Return the (x, y) coordinate for the center point of the cell that contains the specified text.  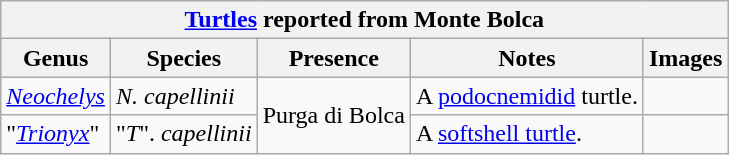
A podocnemidid turtle. (526, 96)
Species (184, 58)
Genus (56, 58)
"Trionyx" (56, 134)
Purga di Bolca (334, 115)
Presence (334, 58)
A softshell turtle. (526, 134)
"T". capellinii (184, 134)
Notes (526, 58)
Images (685, 58)
Turtles reported from Monte Bolca (364, 20)
Neochelys (56, 96)
N. capellinii (184, 96)
